Locate the cell with the specified text and output its [x, y] center coordinate. 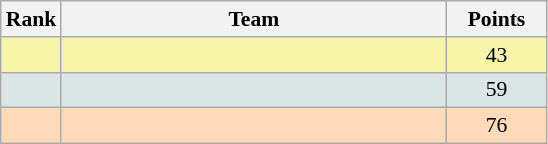
76 [496, 126]
59 [496, 90]
Points [496, 19]
Team [254, 19]
Rank [32, 19]
43 [496, 55]
